Provide the (x, y) coordinate of the cell's center where the given text is located.  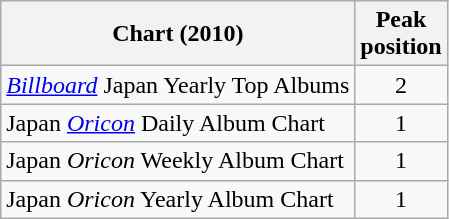
Japan Oricon Daily Album Chart (178, 123)
Chart (2010) (178, 34)
Billboard Japan Yearly Top Albums (178, 85)
Japan Oricon Yearly Album Chart (178, 199)
Peakposition (401, 34)
2 (401, 85)
Japan Oricon Weekly Album Chart (178, 161)
